Return the (x, y) coordinate for the center point of the cell that contains the specified text.  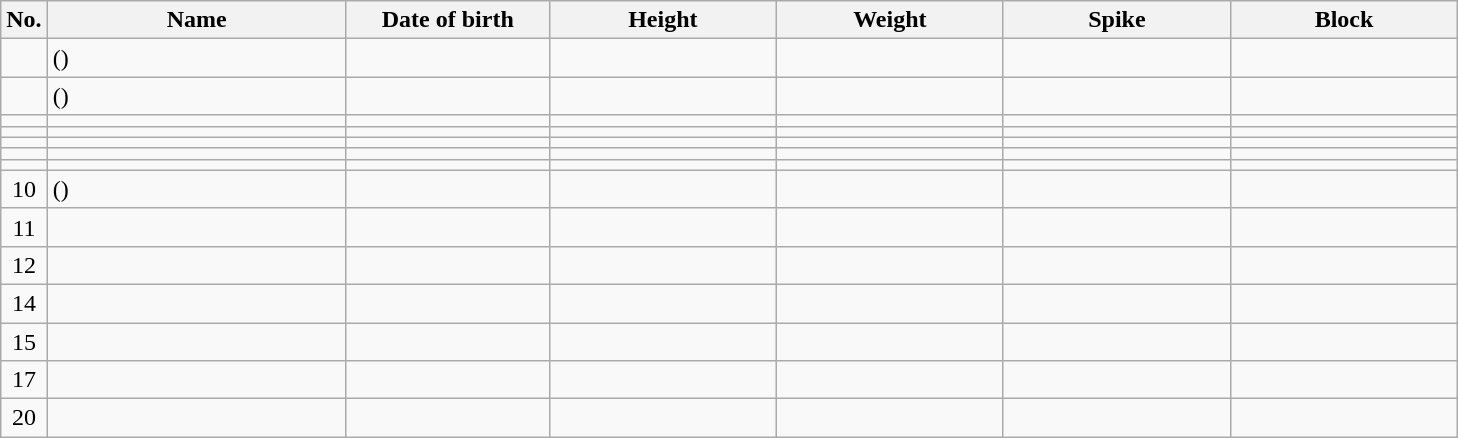
Date of birth (448, 20)
Block (1344, 20)
11 (24, 227)
20 (24, 418)
Weight (890, 20)
Height (662, 20)
Name (196, 20)
10 (24, 189)
14 (24, 303)
12 (24, 265)
15 (24, 341)
No. (24, 20)
17 (24, 380)
Spike (1116, 20)
